Pinpoint the cell where the given text exists, returning its (X, Y) midpoint coordinate. 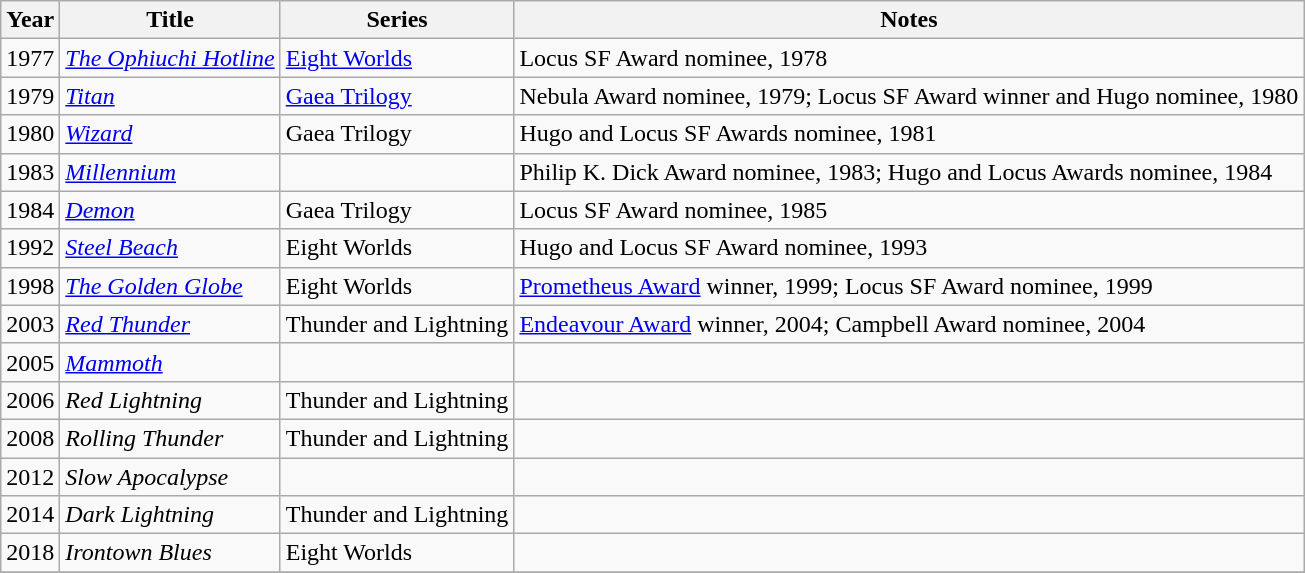
Irontown Blues (170, 553)
Mammoth (170, 362)
Hugo and Locus SF Award nominee, 1993 (909, 248)
2014 (30, 515)
Philip K. Dick Award nominee, 1983; Hugo and Locus Awards nominee, 1984 (909, 172)
The Ophiuchi Hotline (170, 58)
1992 (30, 248)
The Golden Globe (170, 286)
Endeavour Award winner, 2004; Campbell Award nominee, 2004 (909, 324)
Titan (170, 96)
2006 (30, 400)
Red Lightning (170, 400)
1998 (30, 286)
1980 (30, 134)
Title (170, 20)
Dark Lightning (170, 515)
Series (397, 20)
2005 (30, 362)
2008 (30, 438)
2003 (30, 324)
Notes (909, 20)
1979 (30, 96)
Demon (170, 210)
1983 (30, 172)
1977 (30, 58)
Red Thunder (170, 324)
Locus SF Award nominee, 1978 (909, 58)
Nebula Award nominee, 1979; Locus SF Award winner and Hugo nominee, 1980 (909, 96)
Rolling Thunder (170, 438)
Locus SF Award nominee, 1985 (909, 210)
2018 (30, 553)
Hugo and Locus SF Awards nominee, 1981 (909, 134)
Slow Apocalypse (170, 477)
2012 (30, 477)
Steel Beach (170, 248)
Year (30, 20)
Millennium (170, 172)
1984 (30, 210)
Prometheus Award winner, 1999; Locus SF Award nominee, 1999 (909, 286)
Wizard (170, 134)
